Provide the (X, Y) coordinate of the cell's center where the given text is located.  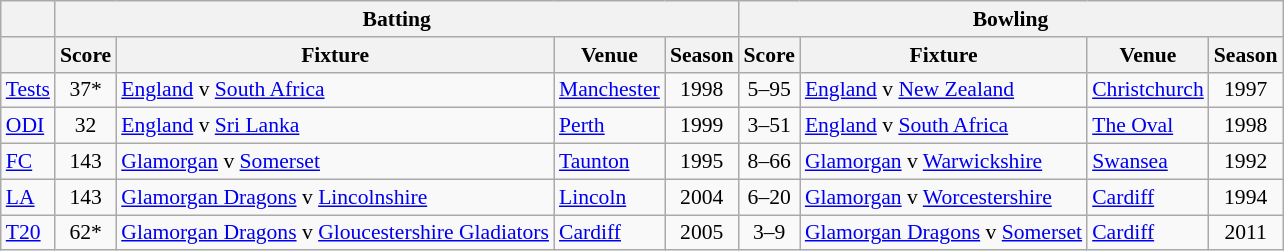
ODI (28, 126)
Glamorgan Dragons v Gloucestershire Gladiators (335, 233)
Glamorgan v Worcestershire (944, 197)
2005 (702, 233)
1997 (1246, 90)
Christchurch (1148, 90)
3–51 (770, 126)
32 (86, 126)
Perth (610, 126)
Lincoln (610, 197)
2011 (1246, 233)
2004 (702, 197)
Bowling (1011, 19)
The Oval (1148, 126)
Glamorgan Dragons v Lincolnshire (335, 197)
1995 (702, 162)
1992 (1246, 162)
1999 (702, 126)
8–66 (770, 162)
Swansea (1148, 162)
LA (28, 197)
FC (28, 162)
Glamorgan Dragons v Somerset (944, 233)
Glamorgan v Warwickshire (944, 162)
1994 (1246, 197)
Tests (28, 90)
Taunton (610, 162)
England v Sri Lanka (335, 126)
T20 (28, 233)
Glamorgan v Somerset (335, 162)
6–20 (770, 197)
Batting (397, 19)
62* (86, 233)
5–95 (770, 90)
Manchester (610, 90)
England v New Zealand (944, 90)
3–9 (770, 233)
37* (86, 90)
